Output the [x, y] coordinate of the center of the cell containing the given text.  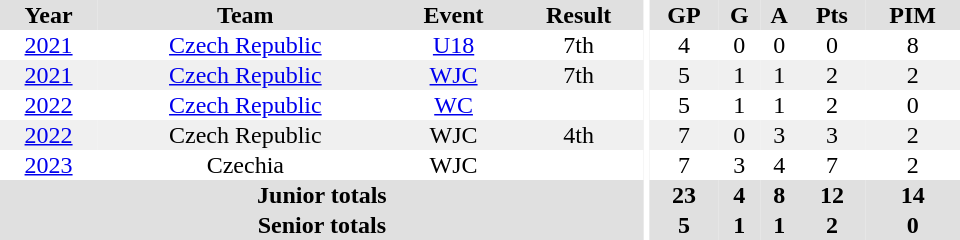
23 [684, 195]
PIM [912, 15]
4th [579, 135]
GP [684, 15]
U18 [454, 45]
14 [912, 195]
WC [454, 105]
Czechia [245, 165]
A [780, 15]
Junior totals [322, 195]
Team [245, 15]
Pts [832, 15]
Year [48, 15]
12 [832, 195]
Event [454, 15]
2023 [48, 165]
Senior totals [322, 225]
G [740, 15]
Result [579, 15]
